Scan for the cell matching the given text and deliver its [x, y] coordinate at center. 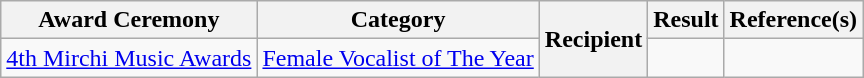
4th Mirchi Music Awards [129, 58]
Reference(s) [794, 20]
Award Ceremony [129, 20]
Category [398, 20]
Result [686, 20]
Recipient [593, 39]
Female Vocalist of The Year [398, 58]
